Return [X, Y] of the center of cell containing provided text 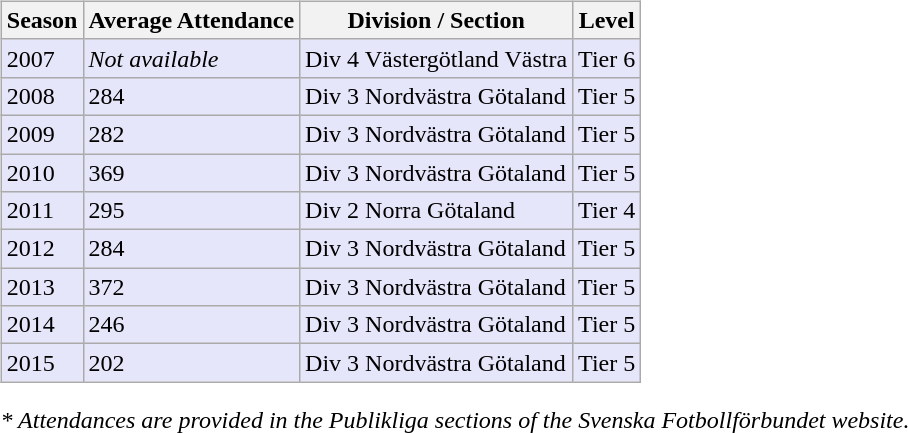
2010 [42, 173]
2007 [42, 58]
Tier 4 [607, 211]
Tier 6 [607, 58]
246 [192, 325]
369 [192, 173]
Not available [192, 58]
2013 [42, 287]
Level [607, 20]
2009 [42, 134]
2014 [42, 325]
Div 2 Norra Götaland [436, 211]
2008 [42, 96]
2015 [42, 363]
Div 4 Västergötland Västra [436, 58]
Season [42, 20]
295 [192, 211]
282 [192, 134]
Division / Section [436, 20]
202 [192, 363]
Average Attendance [192, 20]
372 [192, 287]
2012 [42, 249]
2011 [42, 211]
